Determine the (x, y) coordinate at the center of the cell enclosing the given text.  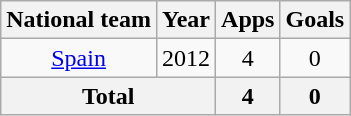
2012 (186, 58)
Goals (315, 20)
Year (186, 20)
Apps (248, 20)
Spain (79, 58)
Total (108, 96)
National team (79, 20)
